Provide the (x, y) coordinate of the cell's center where the given text is located.  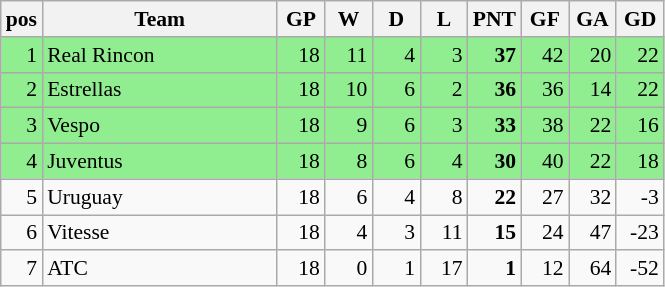
Vespo (160, 126)
Uruguay (160, 197)
W (349, 19)
D (396, 19)
Team (160, 19)
L (444, 19)
30 (494, 162)
12 (545, 269)
40 (545, 162)
24 (545, 233)
pos (22, 19)
ATC (160, 269)
37 (494, 55)
15 (494, 233)
Vitesse (160, 233)
42 (545, 55)
0 (349, 269)
Estrellas (160, 90)
Juventus (160, 162)
GP (301, 19)
Real Rincon (160, 55)
-23 (640, 233)
PNT (494, 19)
GA (593, 19)
64 (593, 269)
GF (545, 19)
33 (494, 126)
10 (349, 90)
27 (545, 197)
17 (444, 269)
20 (593, 55)
-52 (640, 269)
14 (593, 90)
38 (545, 126)
5 (22, 197)
9 (349, 126)
-3 (640, 197)
32 (593, 197)
GD (640, 19)
16 (640, 126)
7 (22, 269)
47 (593, 233)
